Output the [X, Y] coordinate of the center of the cell containing the given text.  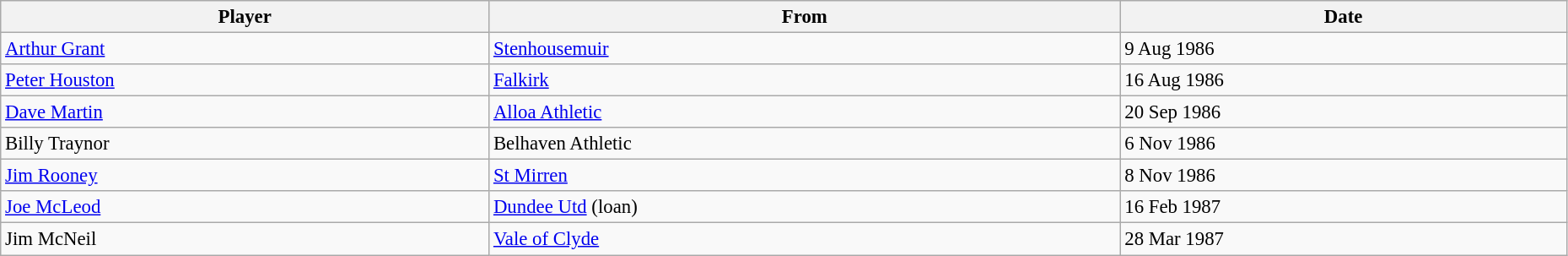
Date [1343, 17]
6 Nov 1986 [1343, 144]
8 Nov 1986 [1343, 176]
Vale of Clyde [805, 239]
St Mirren [805, 176]
Belhaven Athletic [805, 144]
Falkirk [805, 80]
Stenhousemuir [805, 49]
Alloa Athletic [805, 112]
Peter Houston [245, 80]
Jim Rooney [245, 176]
16 Aug 1986 [1343, 80]
20 Sep 1986 [1343, 112]
Player [245, 17]
Dave Martin [245, 112]
9 Aug 1986 [1343, 49]
16 Feb 1987 [1343, 207]
28 Mar 1987 [1343, 239]
Arthur Grant [245, 49]
Joe McLeod [245, 207]
Dundee Utd (loan) [805, 207]
Billy Traynor [245, 144]
From [805, 17]
Jim McNeil [245, 239]
